Determine the [x, y] coordinate at the center of the cell enclosing the given text.  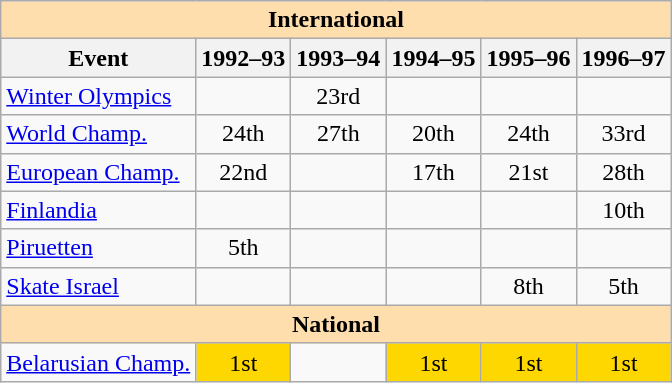
1996–97 [624, 58]
Belarusian Champ. [98, 362]
Skate Israel [98, 286]
17th [434, 172]
23rd [338, 96]
20th [434, 134]
1992–93 [244, 58]
International [336, 20]
22nd [244, 172]
Finlandia [98, 210]
Piruetten [98, 248]
8th [528, 286]
21st [528, 172]
National [336, 324]
10th [624, 210]
33rd [624, 134]
European Champ. [98, 172]
World Champ. [98, 134]
Event [98, 58]
1993–94 [338, 58]
27th [338, 134]
Winter Olympics [98, 96]
1995–96 [528, 58]
1994–95 [434, 58]
28th [624, 172]
